Capture the cell that displays the provided text and extract its [X, Y] central coordinate. 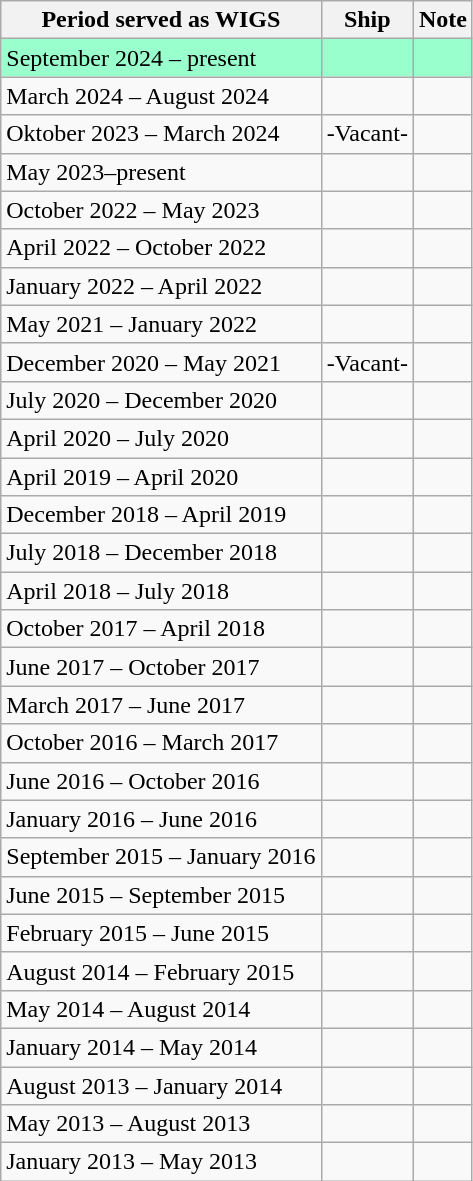
December 2018 – April 2019 [161, 515]
September 2015 – January 2016 [161, 857]
October 2017 – April 2018 [161, 629]
June 2015 – September 2015 [161, 895]
March 2024 – August 2024 [161, 96]
Note [442, 20]
September 2024 – present [161, 58]
January 2014 – May 2014 [161, 1047]
June 2016 – October 2016 [161, 781]
April 2019 – April 2020 [161, 477]
April 2022 – October 2022 [161, 248]
January 2013 – May 2013 [161, 1162]
February 2015 – June 2015 [161, 933]
April 2020 – July 2020 [161, 438]
June 2017 – October 2017 [161, 667]
October 2022 – May 2023 [161, 210]
Ship [367, 20]
May 2021 – January 2022 [161, 324]
Period served as WIGS [161, 20]
July 2020 – December 2020 [161, 400]
January 2016 – June 2016 [161, 819]
January 2022 – April 2022 [161, 286]
August 2014 – February 2015 [161, 971]
April 2018 – July 2018 [161, 591]
May 2013 – August 2013 [161, 1124]
October 2016 – March 2017 [161, 743]
March 2017 – June 2017 [161, 705]
Oktober 2023 – March 2024 [161, 134]
August 2013 – January 2014 [161, 1085]
May 2014 – August 2014 [161, 1009]
July 2018 – December 2018 [161, 553]
December 2020 – May 2021 [161, 362]
May 2023–present [161, 172]
